Determine the (x, y) coordinate at the center of the cell enclosing the given text.  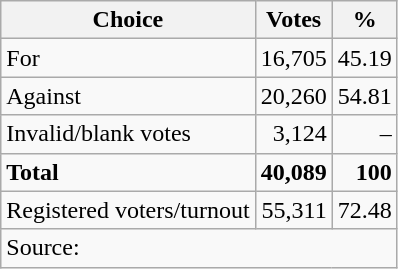
For (128, 58)
Against (128, 96)
54.81 (364, 96)
– (364, 134)
Choice (128, 20)
3,124 (294, 134)
Votes (294, 20)
20,260 (294, 96)
Source: (199, 248)
72.48 (364, 210)
40,089 (294, 172)
100 (364, 172)
45.19 (364, 58)
16,705 (294, 58)
Registered voters/turnout (128, 210)
55,311 (294, 210)
% (364, 20)
Invalid/blank votes (128, 134)
Total (128, 172)
